Extract the [x, y] coordinate from the center of the cell holding the provided text.  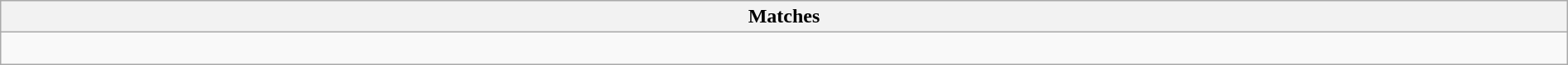
Matches [784, 17]
